Identify which cell holds the provided text, then report its (X, Y) central coordinate. 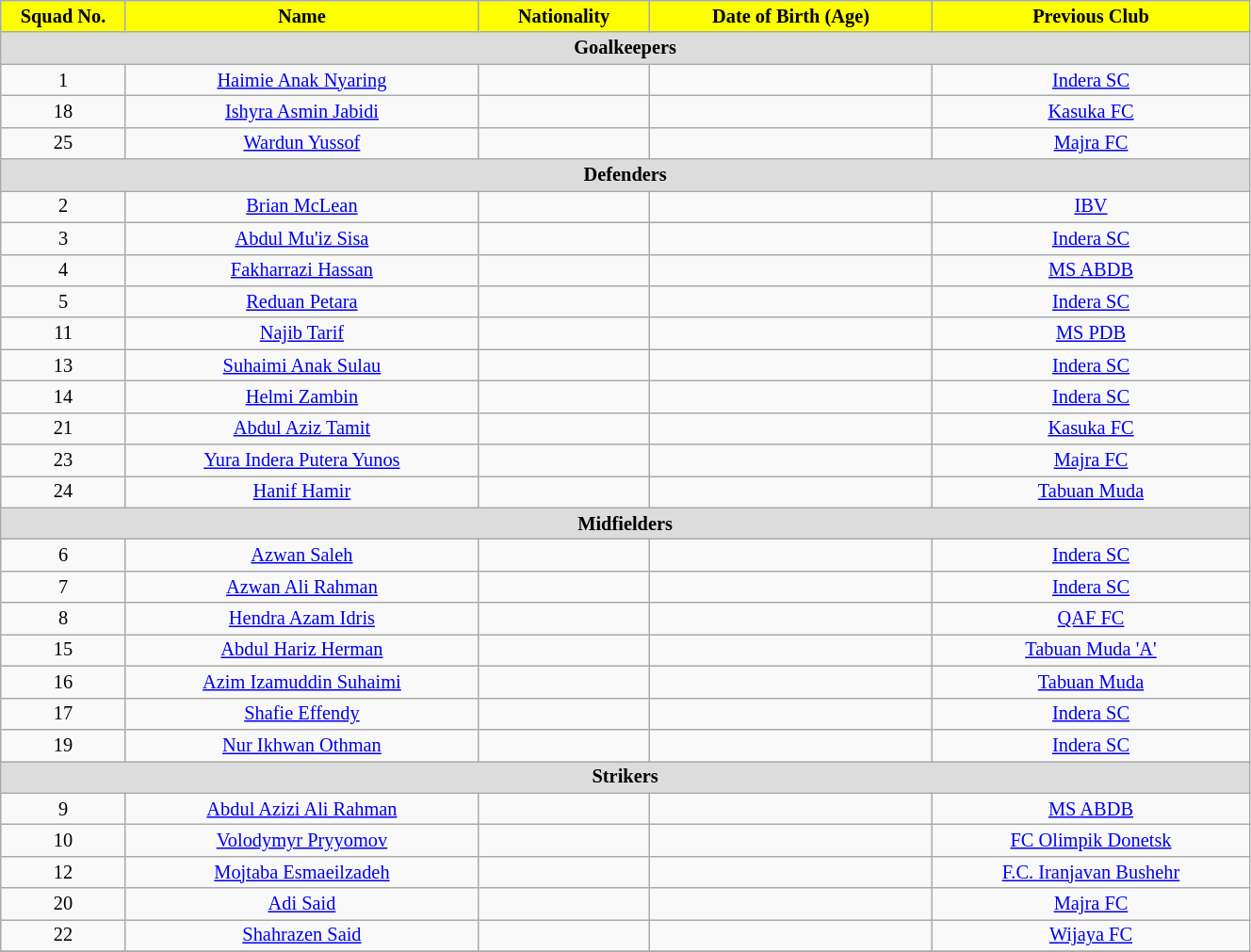
20 (64, 904)
Strikers (625, 777)
Helmi Zambin (301, 396)
22 (64, 935)
Azim Izamuddin Suhaimi (301, 682)
Nationality (564, 16)
12 (64, 872)
3 (64, 238)
18 (64, 111)
21 (64, 428)
4 (64, 270)
Hanif Hamir (301, 492)
Hendra Azam Idris (301, 619)
Suhaimi Anak Sulau (301, 365)
Tabuan Muda 'A' (1091, 650)
Najib Tarif (301, 333)
Midfielders (625, 524)
Nur Ikhwan Othman (301, 745)
2 (64, 206)
Brian McLean (301, 206)
9 (64, 809)
16 (64, 682)
Name (301, 16)
19 (64, 745)
11 (64, 333)
25 (64, 143)
8 (64, 619)
13 (64, 365)
Goalkeepers (625, 48)
Abdul Mu'iz Sisa (301, 238)
Volodymyr Pryyomov (301, 840)
24 (64, 492)
MS PDB (1091, 333)
17 (64, 714)
Fakharrazi Hassan (301, 270)
Azwan Saleh (301, 555)
Shafie Effendy (301, 714)
Wijaya FC (1091, 935)
Date of Birth (Age) (790, 16)
Haimie Anak Nyaring (301, 80)
14 (64, 396)
5 (64, 301)
10 (64, 840)
Shahrazen Said (301, 935)
Previous Club (1091, 16)
Squad No. (64, 16)
Reduan Petara (301, 301)
Azwan Ali Rahman (301, 587)
Abdul Aziz Tamit (301, 428)
QAF FC (1091, 619)
Abdul Azizi Ali Rahman (301, 809)
7 (64, 587)
Defenders (625, 175)
Mojtaba Esmaeilzadeh (301, 872)
Abdul Hariz Herman (301, 650)
Adi Said (301, 904)
1 (64, 80)
23 (64, 460)
IBV (1091, 206)
FC Olimpik Donetsk (1091, 840)
15 (64, 650)
Ishyra Asmin Jabidi (301, 111)
6 (64, 555)
Yura Indera Putera Yunos (301, 460)
Wardun Yussof (301, 143)
F.C. Iranjavan Bushehr (1091, 872)
